Return (x, y) of the center of cell containing provided text 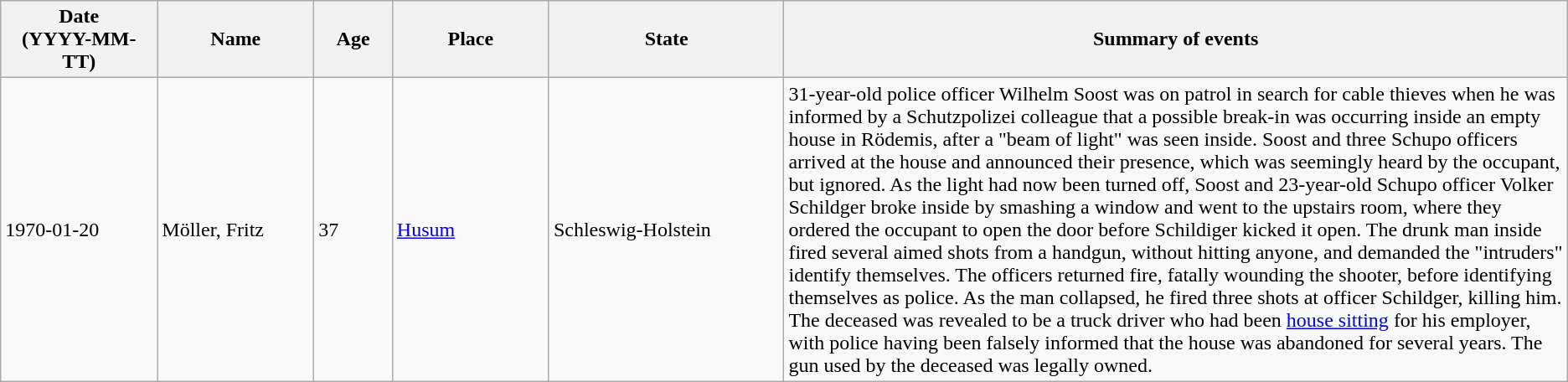
1970-01-20 (79, 230)
State (667, 39)
Möller, Fritz (236, 230)
Age (353, 39)
Name (236, 39)
Summary of events (1176, 39)
Place (471, 39)
Schleswig-Holstein (667, 230)
Husum (471, 230)
Date(YYYY-MM-TT) (79, 39)
37 (353, 230)
